Scan for the cell matching the given text and deliver its (x, y) coordinate at center. 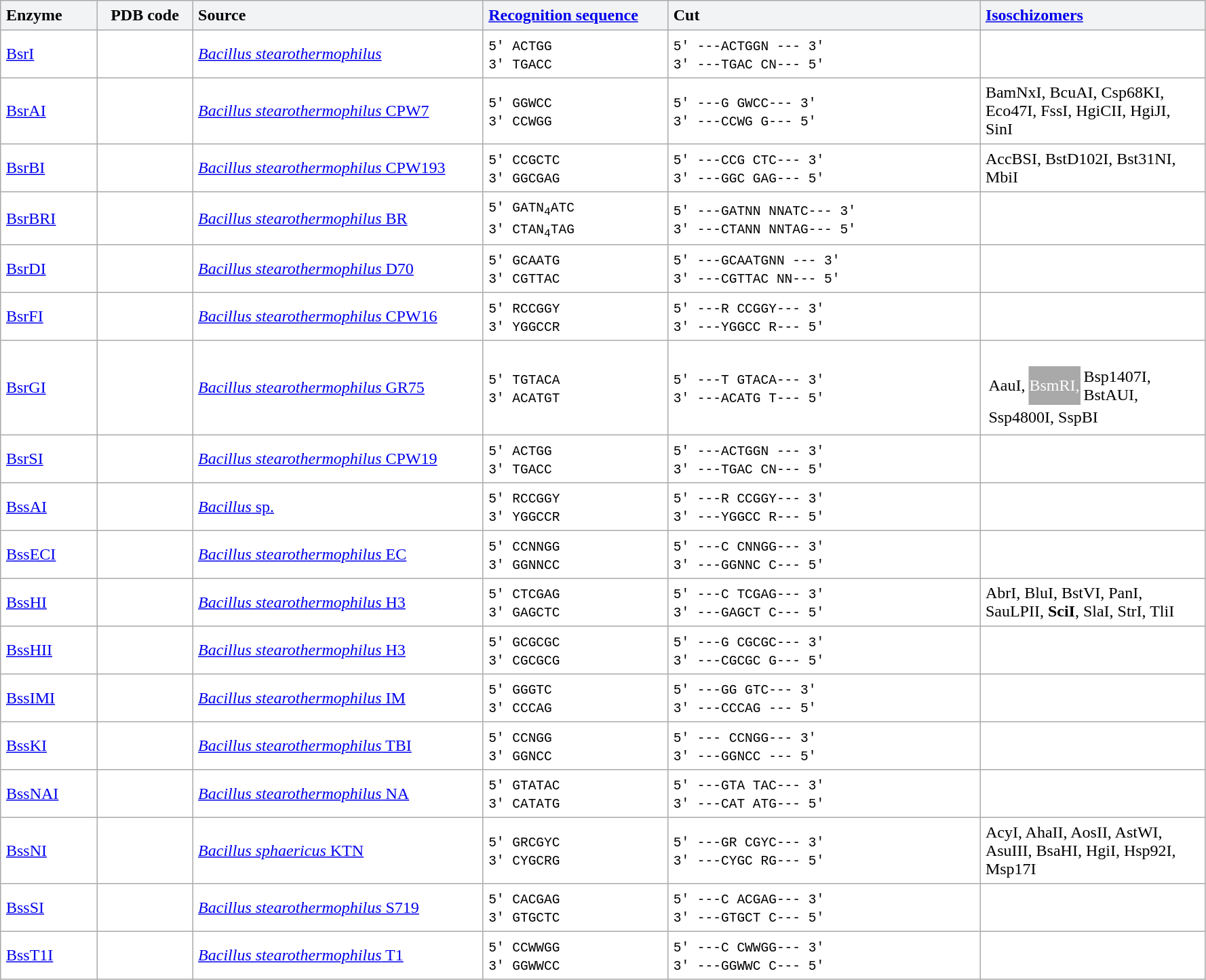
BssHI (49, 602)
5' ---C CNNGG--- 3' 3' ---GGNNC C--- 5' (824, 555)
5' ---CCG CTC--- 3' 3' ---GGC GAG--- 5' (824, 168)
5' CTCGAG 3' GAGCTC (575, 602)
Source (338, 16)
Bacillus stearothermophilus S719 (338, 907)
BsrGI (49, 388)
5' GRCGYC 3' CYGCRG (575, 851)
Bacillus stearothermophilus (338, 54)
Cut (824, 16)
Bacillus stearothermophilus GR75 (338, 388)
Bacillus stearothermophilus CPW19 (338, 459)
AccBSI, BstD102I, Bst31NI, MbiI (1093, 168)
5' ---G CGCGC--- 3' 3' ---CGCGC G--- 5' (824, 650)
BsrI (49, 54)
Bsp1407I, BstAUI, (1140, 385)
BssNI (49, 851)
5' CCWWGG 3' GGWWCC (575, 956)
5' CACGAG 3' GTGCTC (575, 907)
Bacillus sp. (338, 507)
5' ---C CWWGG--- 3' 3' ---GGWWC C--- 5' (824, 956)
BsrDI (49, 269)
BssKI (49, 746)
5' ---C ACGAG--- 3' 3' ---GTGCT C--- 5' (824, 907)
BssECI (49, 555)
Bacillus stearothermophilus CPW16 (338, 317)
AcyI, AhaII, AosII, AstWI, AsuIII, BsaHI, HgiI, Hsp92I, Msp17I (1093, 851)
5' ---GG GTC--- 3' 3' ---CCCAG --- 5' (824, 698)
BsrAI (49, 111)
AbrI, BluI, BstVI, PanI, SauLPII, SciI, SlaI, StrI, TliI (1093, 602)
5' ---GR CGYC--- 3' 3' ---CYGC RG--- 5' (824, 851)
5' GGGTC 3' CCCAG (575, 698)
5' ---T GTACA--- 3' 3' ---ACATG T--- 5' (824, 388)
5' CCNNGG 3' GGNNCC (575, 555)
BsrFI (49, 317)
Bacillus stearothermophilus IM (338, 698)
5' ---G GWCC--- 3' 3' ---CCWG G--- 5' (824, 111)
BsrBI (49, 168)
BamNxI, BcuAI, Csp68KI, Eco47I, FssI, HgiCII, HgiJI, SinI (1093, 111)
5' CCGCTC 3' GGCGAG (575, 168)
Bacillus stearothermophilus NA (338, 793)
Bacillus stearothermophilus CPW7 (338, 111)
Bacillus stearothermophilus BR (338, 218)
BssSI (49, 907)
AauI, (1007, 385)
BsmRI, (1054, 385)
5' GCAATG 3' CGTTAC (575, 269)
BssT1I (49, 956)
BssHII (49, 650)
Ssp4800I, SspBI (1093, 417)
5' ---C TCGAG--- 3' 3' ---GAGCT C--- 5' (824, 602)
5' GCGCGC 3' CGCGCG (575, 650)
PDB code (145, 16)
Isoschizomers (1093, 16)
5' ---GATNN NNATC--- 3' 3' ---CTANN NNTAG--- 5' (824, 218)
5' --- CCNGG--- 3' 3' ---GGNCC --- 5' (824, 746)
5' CCNGG 3' GGNCC (575, 746)
Recognition sequence (575, 16)
5' GTATAC 3' CATATG (575, 793)
BsrBRI (49, 218)
Bacillus stearothermophilus D70 (338, 269)
Enzyme (49, 16)
AauI, BsmRI, Bsp1407I, BstAUI, Ssp4800I, SspBI (1093, 388)
BssIMI (49, 698)
5' TGTACA 3' ACATGT (575, 388)
5' GGWCC 3' CCWGG (575, 111)
Bacillus stearothermophilus CPW193 (338, 168)
Bacillus stearothermophilus EC (338, 555)
BssNAI (49, 793)
5' GATN4ATC 3' CTAN4TAG (575, 218)
5' ---GTA TAC--- 3' 3' ---CAT ATG--- 5' (824, 793)
BssAI (49, 507)
5' ---GCAATGNN --- 3' 3' ---CGTTAC NN--- 5' (824, 269)
Bacillus sphaericus KTN (338, 851)
Bacillus stearothermophilus T1 (338, 956)
Bacillus stearothermophilus TBI (338, 746)
BsrSI (49, 459)
